For the text-containing cell, return its midpoint in (X, Y) coordinate format. 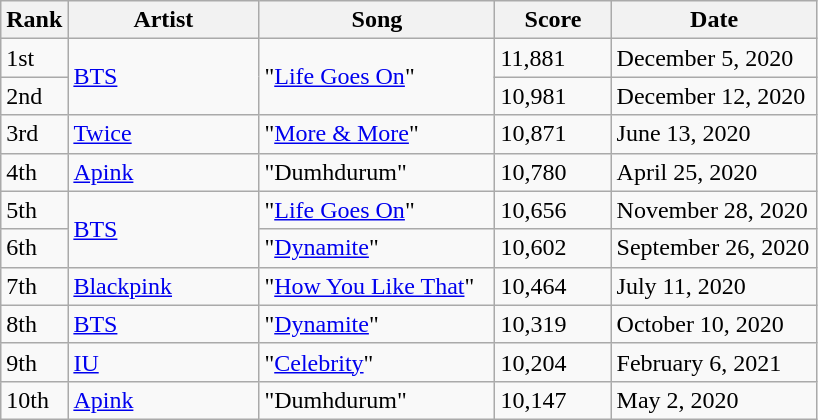
April 25, 2020 (714, 172)
Twice (164, 134)
IU (164, 362)
"Celebrity" (377, 362)
Blackpink (164, 286)
Date (714, 20)
9th (34, 362)
10,780 (553, 172)
December 12, 2020 (714, 96)
December 5, 2020 (714, 58)
6th (34, 248)
May 2, 2020 (714, 400)
September 26, 2020 (714, 248)
November 28, 2020 (714, 210)
10,981 (553, 96)
8th (34, 324)
February 6, 2021 (714, 362)
11,881 (553, 58)
10,319 (553, 324)
"More & More" (377, 134)
1st (34, 58)
10,147 (553, 400)
2nd (34, 96)
June 13, 2020 (714, 134)
5th (34, 210)
10,602 (553, 248)
Rank (34, 20)
Song (377, 20)
10,656 (553, 210)
10,204 (553, 362)
10,464 (553, 286)
Artist (164, 20)
10,871 (553, 134)
10th (34, 400)
October 10, 2020 (714, 324)
"How You Like That" (377, 286)
7th (34, 286)
July 11, 2020 (714, 286)
3rd (34, 134)
Score (553, 20)
4th (34, 172)
